Detect which cell encompasses the target text, then output its [X, Y] center coordinate. 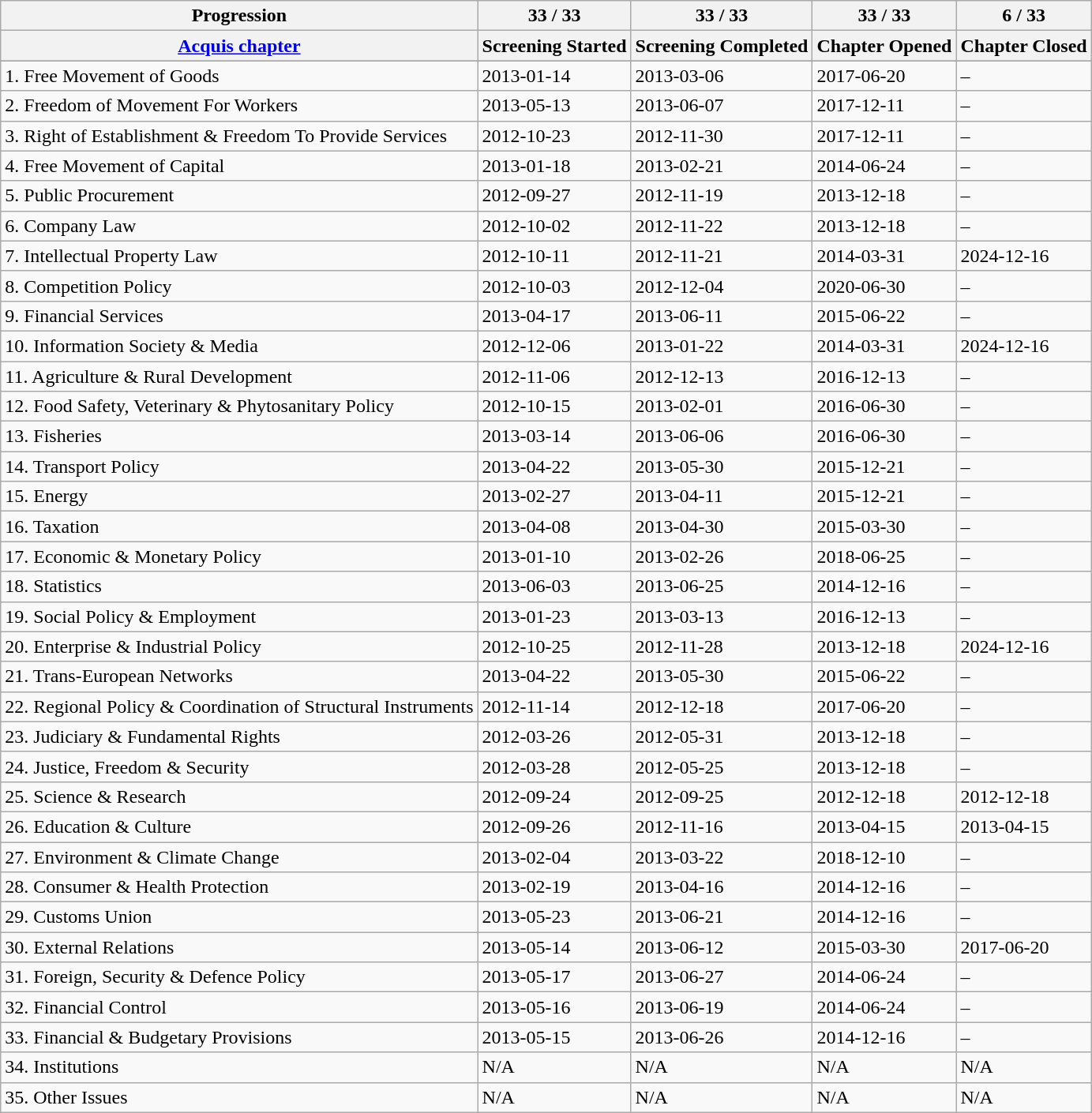
2012-10-03 [554, 286]
6. Company Law [239, 226]
2013-06-25 [722, 586]
2013-03-13 [722, 616]
6 / 33 [1023, 16]
Progression [239, 16]
17. Economic & Monetary Policy [239, 556]
2012-12-06 [554, 346]
2012-03-26 [554, 736]
2012-03-28 [554, 766]
2013-06-12 [722, 947]
2012-12-04 [722, 286]
2013-05-17 [554, 977]
22. Regional Policy & Coordination of Structural Instruments [239, 706]
2013-06-03 [554, 586]
2013-02-04 [554, 856]
2012-11-22 [722, 226]
2012-12-13 [722, 377]
Screening Completed [722, 46]
2020-06-30 [884, 286]
2013-06-27 [722, 977]
2013-06-26 [722, 1037]
2012-11-14 [554, 706]
2013-01-23 [554, 616]
2013-02-21 [722, 166]
2012-11-19 [722, 196]
15. Energy [239, 497]
13. Fisheries [239, 437]
26. Education & Culture [239, 826]
2012-11-06 [554, 377]
2012-10-15 [554, 407]
2012-11-30 [722, 136]
2013-06-11 [722, 316]
23. Judiciary & Fundamental Rights [239, 736]
2013-05-16 [554, 1007]
21. Trans-European Networks [239, 676]
1. Free Movement of Goods [239, 76]
2012-10-11 [554, 256]
2012-09-25 [722, 796]
9. Financial Services [239, 316]
7. Intellectual Property Law [239, 256]
2013-04-17 [554, 316]
2012-05-25 [722, 766]
34. Institutions [239, 1067]
3. Right of Establishment & Freedom To Provide Services [239, 136]
2013-06-06 [722, 437]
27. Environment & Climate Change [239, 856]
8. Competition Policy [239, 286]
2013-05-14 [554, 947]
20. Enterprise & Industrial Policy [239, 646]
2012-10-23 [554, 136]
2013-05-23 [554, 917]
2012-11-28 [722, 646]
2013-02-01 [722, 407]
31. Foreign, Security & Defence Policy [239, 977]
10. Information Society & Media [239, 346]
12. Food Safety, Veterinary & Phytosanitary Policy [239, 407]
2012-10-25 [554, 646]
2013-02-26 [722, 556]
2013-01-10 [554, 556]
Acquis chapter [239, 46]
2013-01-14 [554, 76]
24. Justice, Freedom & Security [239, 766]
5. Public Procurement [239, 196]
2012-10-02 [554, 226]
11. Agriculture & Rural Development [239, 377]
2013-03-06 [722, 76]
Screening Started [554, 46]
4. Free Movement of Capital [239, 166]
19. Social Policy & Employment [239, 616]
2018-12-10 [884, 856]
16. Taxation [239, 527]
33. Financial & Budgetary Provisions [239, 1037]
2013-05-15 [554, 1037]
2012-11-16 [722, 826]
25. Science & Research [239, 796]
32. Financial Control [239, 1007]
2013-06-21 [722, 917]
2012-09-26 [554, 826]
2018-06-25 [884, 556]
2013-04-16 [722, 887]
2013-02-19 [554, 887]
Chapter Closed [1023, 46]
2012-05-31 [722, 736]
2013-04-11 [722, 497]
2013-06-19 [722, 1007]
2013-03-14 [554, 437]
2. Freedom of Movement For Workers [239, 106]
2013-04-30 [722, 527]
2013-02-27 [554, 497]
2012-09-27 [554, 196]
2013-01-18 [554, 166]
18. Statistics [239, 586]
2012-09-24 [554, 796]
28. Consumer & Health Protection [239, 887]
2013-03-22 [722, 856]
2013-01-22 [722, 346]
29. Customs Union [239, 917]
14. Transport Policy [239, 467]
2013-05-13 [554, 106]
Chapter Opened [884, 46]
2012-11-21 [722, 256]
2013-06-07 [722, 106]
35. Other Issues [239, 1097]
30. External Relations [239, 947]
2013-04-08 [554, 527]
